Return the (X, Y) coordinate for the center point of the cell that contains the specified text.  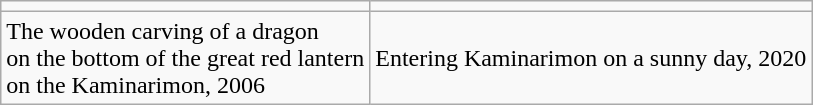
The wooden carving of a dragon on the bottom of the great red lantern on the Kaminarimon, 2006 (186, 58)
Entering Kaminarimon on a sunny day, 2020 (591, 58)
